Return (X, Y) of the center of cell containing provided text 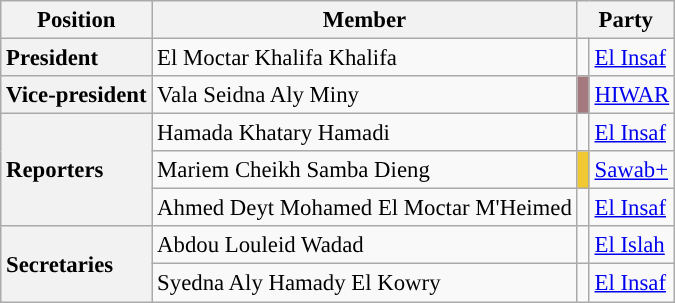
El Islah (632, 245)
El Moctar Khalifa Khalifa (364, 58)
Position (76, 20)
Mariem Cheikh Samba Dieng (364, 170)
Vala Seidna Aly Miny (364, 95)
Ahmed Deyt Mohamed El Moctar M'Heimed (364, 208)
Sawab+ (632, 170)
Party (626, 20)
Syedna Aly Hamady El Kowry (364, 283)
HIWAR (632, 95)
Abdou Louleid Wadad (364, 245)
Member (364, 20)
President (76, 58)
Reporters (76, 170)
Vice-president (76, 95)
Secretaries (76, 264)
Hamada Khatary Hamadi (364, 133)
